Return [x, y] of the center of cell containing provided text 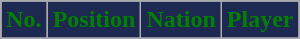
Nation [181, 20]
No. [24, 20]
Player [260, 20]
Position [94, 20]
